Scan for the cell matching the given text and deliver its [X, Y] coordinate at center. 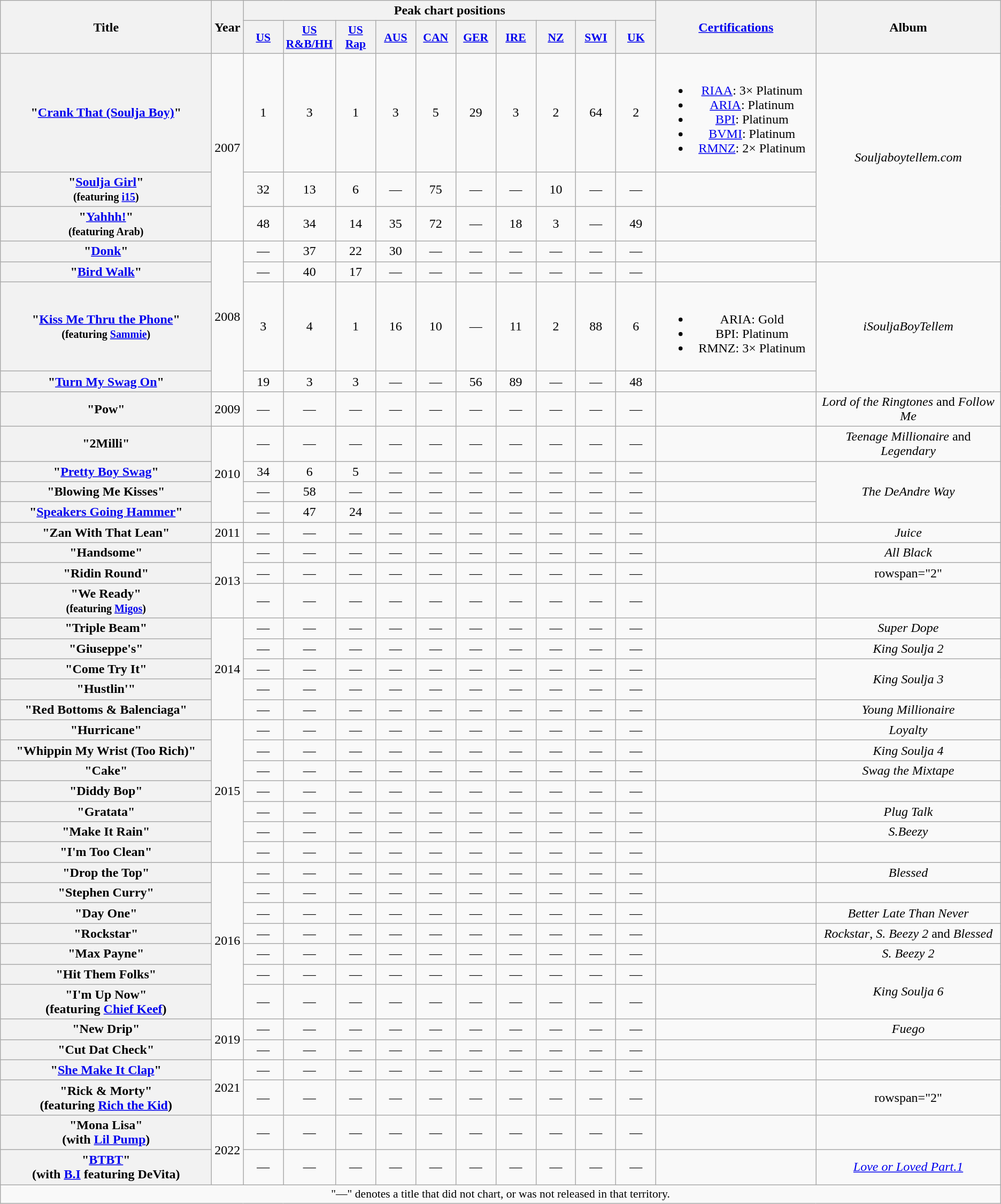
"BTBT" (with B.I featuring DeVita) [106, 1167]
29 [476, 112]
"Come Try It" [106, 669]
"Make It Rain" [106, 832]
"Max Payne" [106, 954]
"Rockstar" [106, 933]
Swag the Mixtape [908, 770]
"Zan With That Lean" [106, 532]
19 [263, 381]
"Pretty Boy Swag" [106, 471]
Loyalty [908, 730]
Plug Talk [908, 811]
"Red Bottoms & Balenciaga" [106, 709]
47 [310, 512]
30 [396, 251]
14 [355, 223]
"2Milli" [106, 444]
"Mona Lisa" (with Lil Pump) [106, 1132]
"Drop the Top" [106, 873]
37 [310, 251]
"Soulja Girl"(featuring i15) [106, 189]
"Pow" [106, 408]
Love or Loved Part.1 [908, 1167]
2011 [228, 532]
17 [355, 272]
Souljaboytellem.com [908, 157]
"Speakers Going Hammer" [106, 512]
2021 [228, 1087]
"Triple Beam" [106, 628]
"Stephen Curry" [106, 893]
"Blowing Me Kisses" [106, 492]
Album [908, 27]
"Hurricane" [106, 730]
NZ [556, 37]
RIAA: 3× PlatinumARIA: PlatinumBPI: PlatinumBVMI: PlatinumRMNZ: 2× Platinum [736, 112]
Title [106, 27]
40 [310, 272]
2007 [228, 148]
ARIA: GoldBPI: PlatinumRMNZ: 3× Platinum [736, 326]
Year [228, 27]
88 [596, 326]
56 [476, 381]
King Soulja 2 [908, 649]
"Cake" [106, 770]
S.Beezy [908, 832]
Blessed [908, 873]
Super Dope [908, 628]
USR&B/HH [310, 37]
"I'm Too Clean" [106, 852]
Rockstar, S. Beezy 2 and Blessed [908, 933]
"New Drip" [106, 1029]
24 [355, 512]
"Day One" [106, 913]
"Kiss Me Thru the Phone"(featuring Sammie) [106, 326]
"Yahhh!"(featuring Arab) [106, 223]
2009 [228, 408]
Young Millionaire [908, 709]
Juice [908, 532]
"She Make It Clap" [106, 1070]
Better Late Than Never [908, 913]
13 [310, 189]
22 [355, 251]
"Gratata" [106, 811]
2015 [228, 791]
89 [515, 381]
16 [396, 326]
2022 [228, 1149]
CAN [435, 37]
4 [310, 326]
"Cut Dat Check" [106, 1049]
2016 [228, 941]
"—" denotes a title that did not chart, or was not released in that territory. [500, 1194]
SWI [596, 37]
2008 [228, 317]
"Donk" [106, 251]
2013 [228, 581]
"Rick & Morty"(featuring Rich the Kid) [106, 1097]
Peak chart positions [450, 11]
"Diddy Bop" [106, 791]
2010 [228, 474]
Lord of the Ringtones and Follow Me [908, 408]
2014 [228, 669]
"We Ready"(featuring Migos) [106, 601]
18 [515, 223]
"Whippin My Wrist (Too Rich)" [106, 750]
S. Beezy 2 [908, 954]
"Bird Walk" [106, 272]
US [263, 37]
Certifications [736, 27]
Teenage Millionaire and Legendary [908, 444]
11 [515, 326]
"Hustlin'" [106, 689]
"I'm Up Now"(featuring Chief Keef) [106, 1002]
The DeAndre Way [908, 491]
75 [435, 189]
"Hit Them Folks" [106, 974]
32 [263, 189]
All Black [908, 553]
Fuego [908, 1029]
GER [476, 37]
72 [435, 223]
King Soulja 4 [908, 750]
USRap [355, 37]
"Ridin Round" [106, 573]
iSouljaBoyTellem [908, 326]
2019 [228, 1039]
35 [396, 223]
58 [310, 492]
AUS [396, 37]
UK [636, 37]
49 [636, 223]
King Soulja 3 [908, 679]
IRE [515, 37]
"Crank That (Soulja Boy)" [106, 112]
"Turn My Swag On" [106, 381]
64 [596, 112]
"Giuseppe's" [106, 649]
King Soulja 6 [908, 991]
"Handsome" [106, 553]
